Capture the cell that displays the provided text and extract its [X, Y] central coordinate. 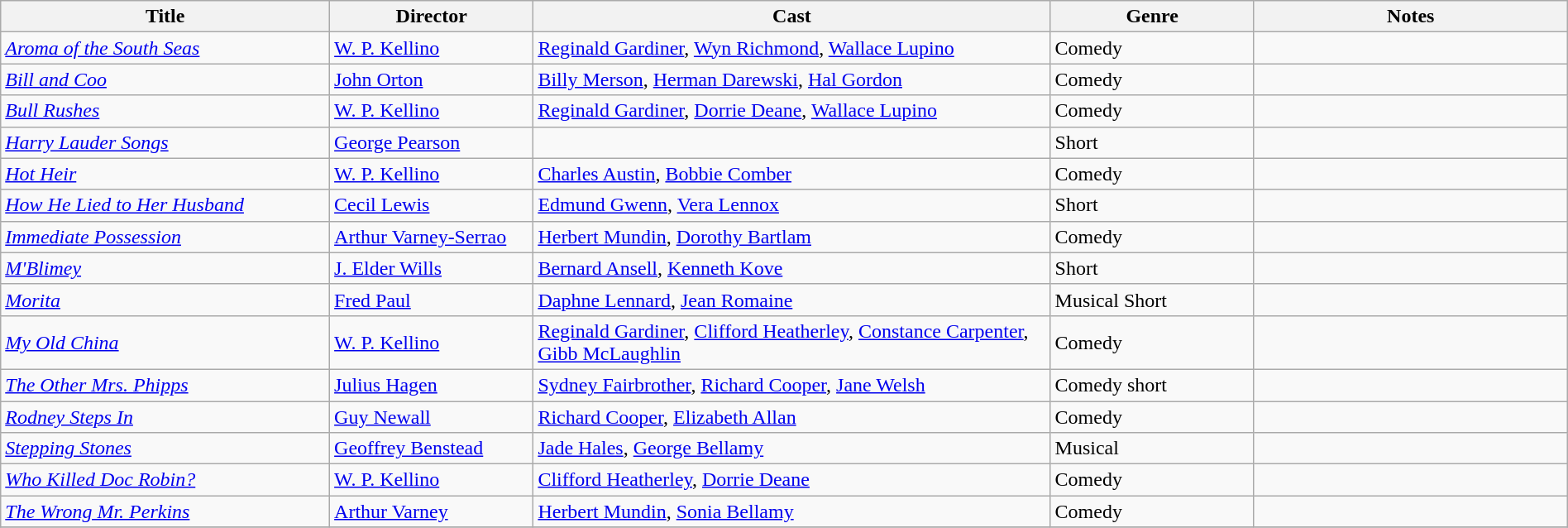
J. Elder Wills [432, 268]
Director [432, 17]
Cecil Lewis [432, 205]
How He Lied to Her Husband [165, 205]
Stepping Stones [165, 449]
Who Killed Doc Robin? [165, 480]
Aroma of the South Seas [165, 48]
My Old China [165, 343]
Geoffrey Benstead [432, 449]
Daphne Lennard, Jean Romaine [792, 300]
The Other Mrs. Phipps [165, 385]
George Pearson [432, 142]
Herbert Mundin, Dorothy Bartlam [792, 237]
Bull Rushes [165, 111]
John Orton [432, 79]
Immediate Possession [165, 237]
Cast [792, 17]
Fred Paul [432, 300]
Genre [1152, 17]
Notes [1411, 17]
Reginald Gardiner, Wyn Richmond, Wallace Lupino [792, 48]
Julius Hagen [432, 385]
Morita [165, 300]
Bernard Ansell, Kenneth Kove [792, 268]
The Wrong Mr. Perkins [165, 511]
Musical Short [1152, 300]
Billy Merson, Herman Darewski, Hal Gordon [792, 79]
Arthur Varney-Serrao [432, 237]
Jade Hales, George Bellamy [792, 449]
M'Blimey [165, 268]
Musical [1152, 449]
Comedy short [1152, 385]
Reginald Gardiner, Clifford Heatherley, Constance Carpenter, Gibb McLaughlin [792, 343]
Reginald Gardiner, Dorrie Deane, Wallace Lupino [792, 111]
Harry Lauder Songs [165, 142]
Charles Austin, Bobbie Comber [792, 174]
Bill and Coo [165, 79]
Herbert Mundin, Sonia Bellamy [792, 511]
Sydney Fairbrother, Richard Cooper, Jane Welsh [792, 385]
Edmund Gwenn, Vera Lennox [792, 205]
Clifford Heatherley, Dorrie Deane [792, 480]
Hot Heir [165, 174]
Arthur Varney [432, 511]
Title [165, 17]
Rodney Steps In [165, 416]
Richard Cooper, Elizabeth Allan [792, 416]
Guy Newall [432, 416]
